Find where the given text appears and provide that cell's center as [X, Y] coordinate. 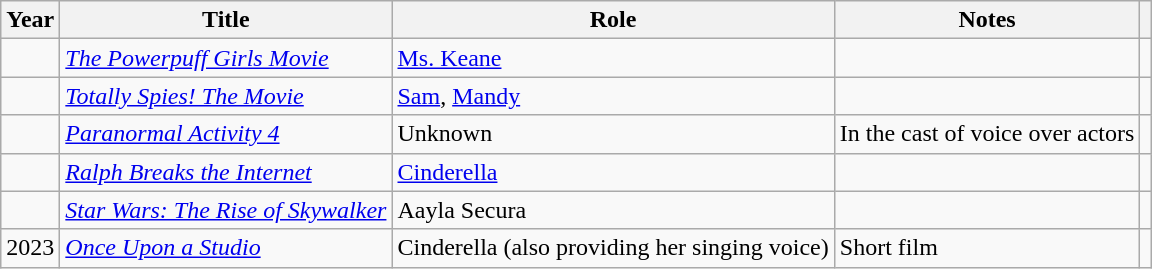
Cinderella (also providing her singing voice) [613, 248]
Ralph Breaks the Internet [226, 172]
Totally Spies! The Movie [226, 96]
Short film [987, 248]
2023 [30, 248]
Title [226, 20]
Star Wars: The Rise of Skywalker [226, 210]
Sam, Mandy [613, 96]
In the cast of voice over actors [987, 134]
Once Upon a Studio [226, 248]
Unknown [613, 134]
Notes [987, 20]
Cinderella [613, 172]
Paranormal Activity 4 [226, 134]
The Powerpuff Girls Movie [226, 58]
Aayla Secura [613, 210]
Role [613, 20]
Ms. Keane [613, 58]
Year [30, 20]
